Determine the (X, Y) coordinate at the center of the cell enclosing the given text.  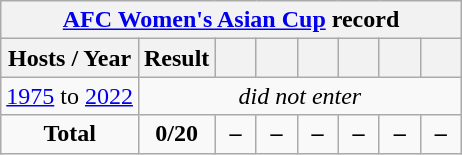
did not enter (300, 96)
0/20 (176, 134)
1975 to 2022 (70, 96)
Total (70, 134)
AFC Women's Asian Cup record (232, 20)
Hosts / Year (70, 58)
Result (176, 58)
